Output the [X, Y] coordinate of the center of the cell containing the given text.  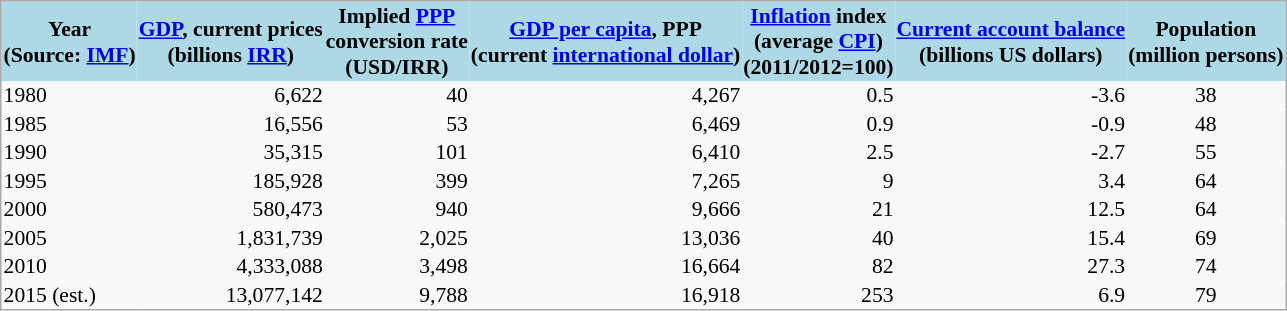
6,622 [230, 95]
16,918 [605, 296]
185,928 [230, 181]
7,265 [605, 181]
Population (million persons) [1206, 41]
-0.9 [1011, 124]
13,077,142 [230, 296]
0.9 [818, 124]
4,333,088 [230, 266]
GDP, current prices (billions IRR) [230, 41]
6,469 [605, 124]
35,315 [230, 152]
15.4 [1011, 238]
79 [1206, 296]
21 [818, 209]
1980 [69, 95]
12.5 [1011, 209]
6,410 [605, 152]
2.5 [818, 152]
-2.7 [1011, 152]
Current account balance(billions US dollars) [1011, 41]
55 [1206, 152]
101 [396, 152]
69 [1206, 238]
48 [1206, 124]
9,666 [605, 209]
6.9 [1011, 296]
74 [1206, 266]
2,025 [396, 238]
1995 [69, 181]
1,831,739 [230, 238]
940 [396, 209]
82 [818, 266]
2015 (est.) [69, 296]
0.5 [818, 95]
253 [818, 296]
2010 [69, 266]
9,788 [396, 296]
Year (Source: IMF) [69, 41]
53 [396, 124]
13,036 [605, 238]
2000 [69, 209]
1985 [69, 124]
1990 [69, 152]
16,664 [605, 266]
580,473 [230, 209]
Implied PPP conversion rate (USD/IRR) [396, 41]
399 [396, 181]
GDP per capita, PPP (current international dollar) [605, 41]
3.4 [1011, 181]
27.3 [1011, 266]
2005 [69, 238]
9 [818, 181]
38 [1206, 95]
4,267 [605, 95]
16,556 [230, 124]
-3.6 [1011, 95]
Inflation index (average CPI) (2011/2012=100) [818, 41]
3,498 [396, 266]
